Extract the [X, Y] coordinate from the center of the cell holding the provided text.  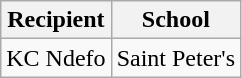
KC Ndefo [56, 58]
Recipient [56, 20]
Saint Peter's [176, 58]
School [176, 20]
